Identify which cell holds the provided text, then report its [x, y] central coordinate. 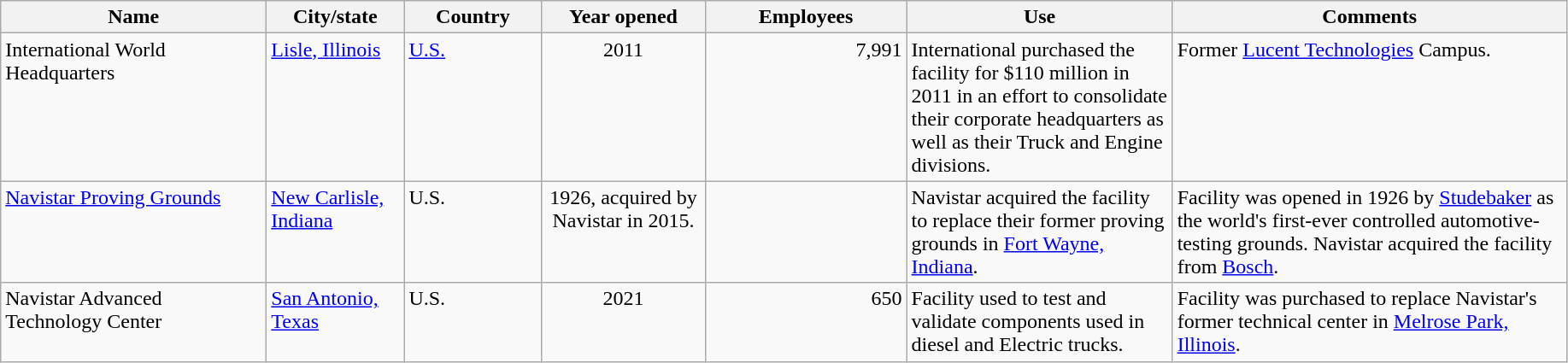
Navistar Proving Grounds [133, 232]
Comments [1369, 17]
1926, acquired by Navistar in 2015. [624, 232]
Facility was opened in 1926 by Studebaker as the world's first-ever controlled automotive-testing grounds. Navistar acquired the facility from Bosch. [1369, 232]
7,991 [806, 108]
Country [473, 17]
Lisle, Illinois [335, 108]
New Carlisle, Indiana [335, 232]
Facility was purchased to replace Navistar's former technical center in Melrose Park, Illinois. [1369, 322]
San Antonio, Texas [335, 322]
2011 [624, 108]
Year opened [624, 17]
650 [806, 322]
Navistar acquired the facility to replace their former proving grounds in Fort Wayne, Indiana. [1039, 232]
Navistar Advanced Technology Center [133, 322]
Facility used to test and validate components used in diesel and Electric trucks. [1039, 322]
2021 [624, 322]
Former Lucent Technologies Campus. [1369, 108]
City/state [335, 17]
International World Headquarters [133, 108]
Use [1039, 17]
Name [133, 17]
Employees [806, 17]
